Capture the cell that displays the provided text and extract its [x, y] central coordinate. 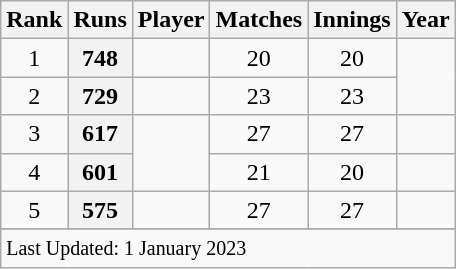
Runs [100, 20]
2 [34, 96]
5 [34, 210]
575 [100, 210]
601 [100, 172]
3 [34, 134]
729 [100, 96]
21 [259, 172]
617 [100, 134]
748 [100, 58]
Player [171, 20]
Year [426, 20]
Innings [352, 20]
Last Updated: 1 January 2023 [228, 248]
Rank [34, 20]
4 [34, 172]
Matches [259, 20]
1 [34, 58]
